Provide the (X, Y) coordinate of the cell's center where the given text is located.  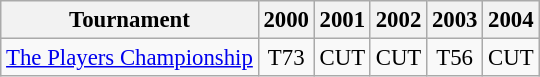
The Players Championship (130, 58)
T56 (455, 58)
Tournament (130, 20)
2000 (286, 20)
2002 (398, 20)
T73 (286, 58)
2004 (511, 20)
2001 (342, 20)
2003 (455, 20)
